Return the (X, Y) coordinate for the center point of the cell that contains the specified text.  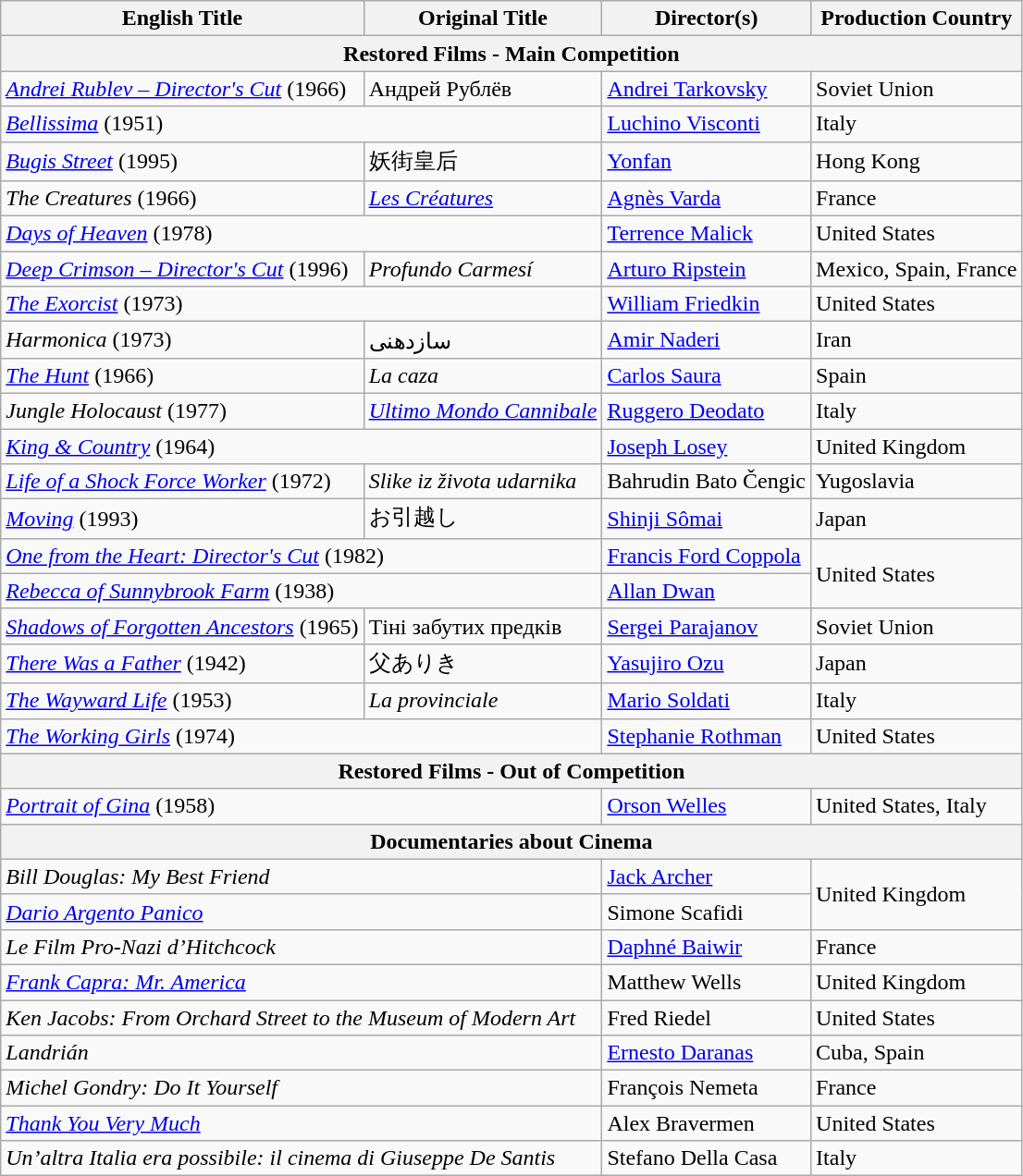
Landrián (302, 1053)
Documentaries about Cinema (511, 841)
King & Country (1964) (302, 447)
The Hunt (1966) (182, 375)
La provinciale (483, 701)
Jungle Holocaust (1977) (182, 410)
Andrei Tarkovsky (707, 89)
The Working Girls (1974) (302, 736)
The Wayward Life (1953) (182, 701)
Bill Douglas: My Best Friend (302, 876)
Amir Naderi (707, 340)
Deep Crimson – Director's Cut (1996) (182, 269)
Terrence Malick (707, 234)
Dario Argento Panico (302, 912)
Frank Capra: Mr. America (302, 982)
Spain (917, 375)
Production Country (917, 18)
父ありき (483, 664)
Matthew Wells (707, 982)
Тіні забутих предків (483, 626)
Mario Soldati (707, 701)
Days of Heaven (1978) (302, 234)
Ultimo Mondo Cannibale (483, 410)
Moving (1993) (182, 520)
Un’altra Italia era possibile: il cinema di Giuseppe De Santis (302, 1158)
Андрей Рублёв (483, 89)
Original Title (483, 18)
Simone Scafidi (707, 912)
Stefano Della Casa (707, 1158)
Bugis Street (1995) (182, 161)
Michel Gondry: Do It Yourself (302, 1088)
Thank You Very Much (302, 1123)
妖街皇后 (483, 161)
Andrei Rublev – Director's Cut (1966) (182, 89)
Allan Dwan (707, 591)
Ken Jacobs: From Orchard Street to the Museum of Modern Art (302, 1018)
François Nemeta (707, 1088)
Agnès Varda (707, 199)
Carlos Saura (707, 375)
Iran (917, 340)
Restored Films - Main Competition (511, 54)
William Friedkin (707, 304)
سازدهنی (483, 340)
Orson Welles (707, 806)
Yugoslavia (917, 482)
There Was a Father (1942) (182, 664)
Francis Ford Coppola (707, 556)
Yasujiro Ozu (707, 664)
Ruggero Deodato (707, 410)
Joseph Losey (707, 447)
Ernesto Daranas (707, 1053)
Director(s) (707, 18)
Shadows of Forgotten Ancestors (1965) (182, 626)
Yonfan (707, 161)
One from the Heart: Director's Cut (1982) (302, 556)
Stephanie Rothman (707, 736)
Portrait of Gina (1958) (302, 806)
The Exorcist (1973) (302, 304)
Le Film Pro-Nazi d’Hitchcock (302, 947)
Sergei Parajanov (707, 626)
Harmonica (1973) (182, 340)
お引越し (483, 520)
Mexico, Spain, France (917, 269)
Cuba, Spain (917, 1053)
Rebecca of Sunnybrook Farm (1938) (302, 591)
Fred Riedel (707, 1018)
La caza (483, 375)
Profundo Carmesí (483, 269)
English Title (182, 18)
Bahrudin Bato Čengic (707, 482)
Alex Bravermen (707, 1123)
Arturo Ripstein (707, 269)
Restored Films - Out of Competition (511, 771)
Bellissima (1951) (302, 124)
Shinji Sômai (707, 520)
Daphné Baiwir (707, 947)
Life of a Shock Force Worker (1972) (182, 482)
Jack Archer (707, 876)
Luchino Visconti (707, 124)
Les Créatures (483, 199)
Hong Kong (917, 161)
Slike iz života udarnika (483, 482)
United States, Italy (917, 806)
The Creatures (1966) (182, 199)
